From the cell containing the given text, extract its center point as (X, Y) coordinate. 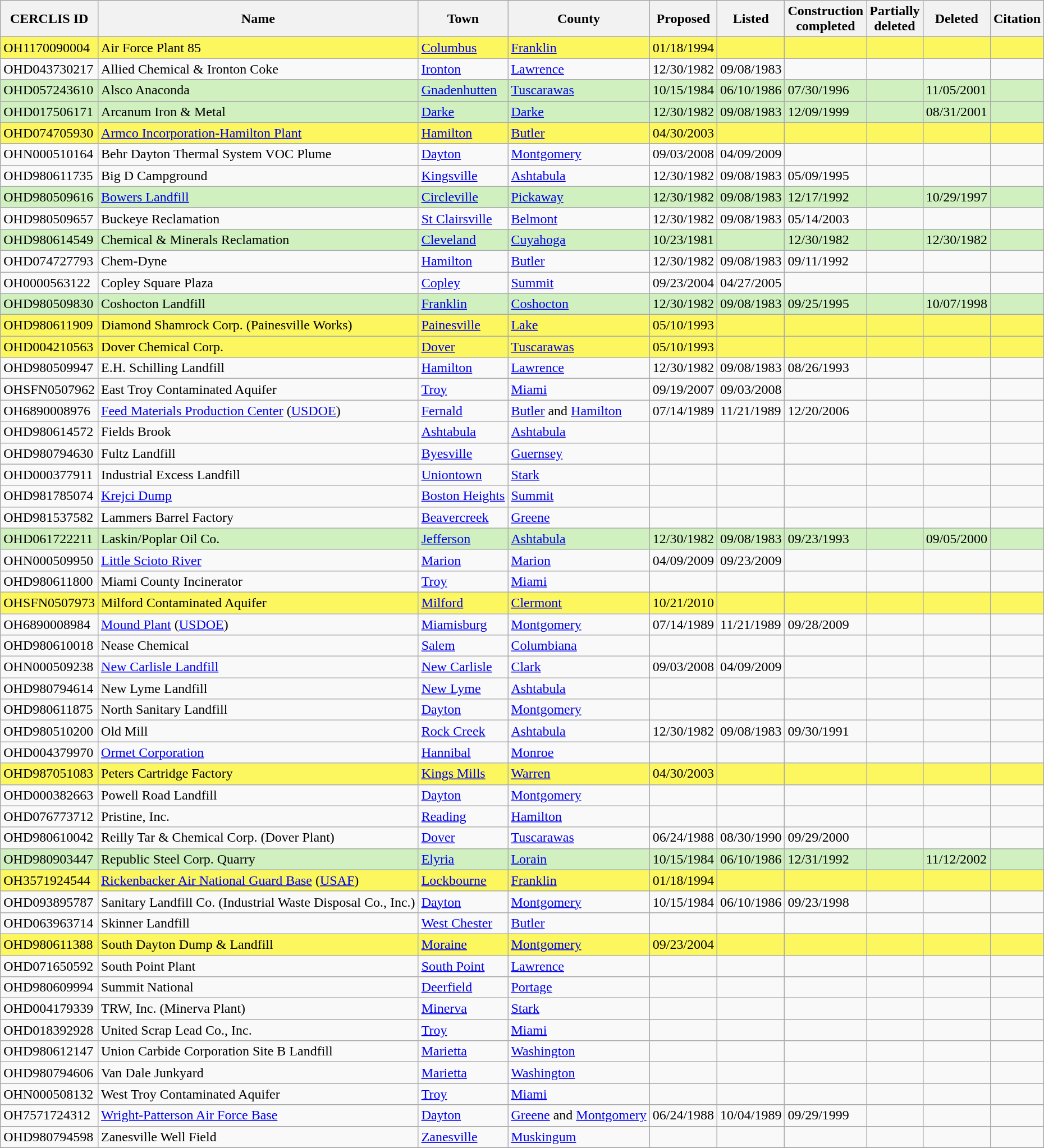
Big D Campground (258, 176)
OHD000382663 (49, 795)
New Carlisle Landfill (258, 667)
Fernald (463, 411)
Constructioncompleted (826, 19)
West Troy Contaminated Aquifer (258, 1094)
South Point Plant (258, 966)
Columbiana (579, 646)
07/30/1996 (826, 90)
Allied Chemical & Ironton Coke (258, 69)
Pristine, Inc. (258, 816)
OHD980903447 (49, 859)
OHD980509657 (49, 218)
New Lyme (463, 688)
OHD980609994 (49, 988)
Uniontown (463, 475)
E.H. Schilling Landfill (258, 368)
09/23/2009 (751, 560)
12/20/2006 (826, 411)
St Clairsville (463, 218)
Bowers Landfill (258, 197)
OHN000510164 (49, 154)
OHD980611909 (49, 325)
Buckeye Reclamation (258, 218)
10/29/1997 (956, 197)
New Lyme Landfill (258, 688)
OHD980611735 (49, 176)
Greene (579, 517)
OHD017506171 (49, 112)
Chemical & Minerals Reclamation (258, 240)
Beavercreek (463, 517)
Lorain (579, 859)
Dover Chemical Corp. (258, 347)
OHD980611388 (49, 944)
09/19/2007 (683, 389)
Ormet Corporation (258, 752)
OHD004379970 (49, 752)
OHD063963714 (49, 923)
OHD980509830 (49, 304)
OHD981537582 (49, 517)
OHD987051083 (49, 774)
Muskingum (579, 1137)
Kings Mills (463, 774)
Citation (1017, 19)
05/14/2003 (826, 218)
Ironton (463, 69)
OHD980614549 (49, 240)
Peters Cartridge Factory (258, 774)
Hannibal (463, 752)
Laskin/Poplar Oil Co. (258, 539)
11/12/2002 (956, 859)
Gnadenhutten (463, 90)
Minerva (463, 1009)
08/30/1990 (751, 838)
Fields Brook (258, 432)
OHD980611875 (49, 710)
09/28/2009 (826, 624)
Feed Materials Production Center (USDOE) (258, 411)
09/25/1995 (826, 304)
Jefferson (463, 539)
Rock Creek (463, 731)
OHD061722211 (49, 539)
Milford Contaminated Aquifer (258, 603)
OHD980794630 (49, 453)
OHN000508132 (49, 1094)
Lammers Barrel Factory (258, 517)
Van Dale Junkyard (258, 1073)
10/04/1989 (751, 1115)
OHD980509616 (49, 197)
Guernsey (579, 453)
Chem-Dyne (258, 261)
OHD980614572 (49, 432)
Clermont (579, 603)
OHN000509950 (49, 560)
New Carlisle (463, 667)
Painesville (463, 325)
Miamisburg (463, 624)
OHD093895787 (49, 902)
Reading (463, 816)
Greene and Montgomery (579, 1115)
OHD980509947 (49, 368)
Wright-Patterson Air Force Base (258, 1115)
09/29/1999 (826, 1115)
OHD004179339 (49, 1009)
10/23/1981 (683, 240)
Armco Incorporation-Hamilton Plant (258, 133)
09/30/1991 (826, 731)
OHD043730217 (49, 69)
Summit National (258, 988)
Name (258, 19)
Pickaway (579, 197)
OHD980610042 (49, 838)
Columbus (463, 48)
Warren (579, 774)
United Scrap Lead Co., Inc. (258, 1030)
OH1170090004 (49, 48)
OHD981785074 (49, 496)
OH0000563122 (49, 282)
North Sanitary Landfill (258, 710)
Cuyahoga (579, 240)
CERCLIS ID (49, 19)
Monroe (579, 752)
Old Mill (258, 731)
OHD980611800 (49, 581)
OHD980510200 (49, 731)
Sanitary Landfill Co. (Industrial Waste Disposal Co., Inc.) (258, 902)
Rickenbacker Air National Guard Base (USAF) (258, 880)
Coshocton (579, 304)
OHD071650592 (49, 966)
12/31/1992 (826, 859)
OHD980610018 (49, 646)
Deleted (956, 19)
OHD057243610 (49, 90)
County (579, 19)
Coshocton Landfill (258, 304)
Deerfield (463, 988)
Cleveland (463, 240)
Kingsville (463, 176)
10/21/2010 (683, 603)
OHD018392928 (49, 1030)
OHD980794606 (49, 1073)
OH7571724312 (49, 1115)
09/29/2000 (826, 838)
Belmont (579, 218)
Skinner Landfill (258, 923)
OHD980794598 (49, 1137)
OH6890008976 (49, 411)
Clark (579, 667)
TRW, Inc. (Minerva Plant) (258, 1009)
Copley Square Plaza (258, 282)
Salem (463, 646)
OHD074705930 (49, 133)
Milford (463, 603)
Fultz Landfill (258, 453)
OHD004210563 (49, 347)
OHD980794614 (49, 688)
Nease Chemical (258, 646)
12/09/1999 (826, 112)
Alsco Anaconda (258, 90)
05/09/1995 (826, 176)
OHD000377911 (49, 475)
Behr Dayton Thermal System VOC Plume (258, 154)
Moraine (463, 944)
East Troy Contaminated Aquifer (258, 389)
Mound Plant (USDOE) (258, 624)
09/23/1998 (826, 902)
Proposed (683, 19)
Powell Road Landfill (258, 795)
OHN000509238 (49, 667)
Miami County Incinerator (258, 581)
OH3571924544 (49, 880)
Elyria (463, 859)
West Chester (463, 923)
Reilly Tar & Chemical Corp. (Dover Plant) (258, 838)
Circleville (463, 197)
OHD076773712 (49, 816)
Arcanum Iron & Metal (258, 112)
Little Scioto River (258, 560)
09/05/2000 (956, 539)
Portage (579, 988)
Industrial Excess Landfill (258, 475)
OHSFN0507973 (49, 603)
10/07/1998 (956, 304)
Listed (751, 19)
Zanesville Well Field (258, 1137)
South Point (463, 966)
OH6890008984 (49, 624)
OHSFN0507962 (49, 389)
Lockbourne (463, 880)
OHD980612147 (49, 1051)
Butler and Hamilton (579, 411)
Lake (579, 325)
08/31/2001 (956, 112)
12/17/1992 (826, 197)
Air Force Plant 85 (258, 48)
09/11/1992 (826, 261)
Partiallydeleted (895, 19)
11/05/2001 (956, 90)
Boston Heights (463, 496)
Union Carbide Corporation Site B Landfill (258, 1051)
04/27/2005 (751, 282)
Zanesville (463, 1137)
Byesville (463, 453)
OHD074727793 (49, 261)
Krejci Dump (258, 496)
Republic Steel Corp. Quarry (258, 859)
Copley (463, 282)
Diamond Shamrock Corp. (Painesville Works) (258, 325)
South Dayton Dump & Landfill (258, 944)
08/26/1993 (826, 368)
09/23/1993 (826, 539)
Town (463, 19)
